From the cell containing the given text, extract its center point as (X, Y) coordinate. 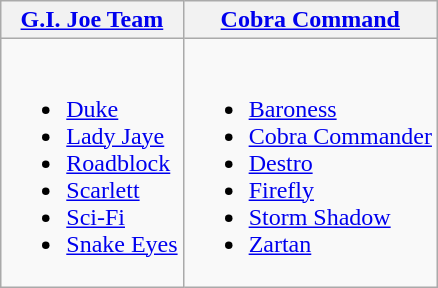
Cobra Command (310, 20)
DukeLady JayeRoadblockScarlettSci-FiSnake Eyes (92, 163)
G.I. Joe Team (92, 20)
BaronessCobra CommanderDestroFireflyStorm ShadowZartan (310, 163)
